From the cell containing the given text, extract its center point as (x, y) coordinate. 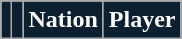
Nation (63, 20)
Player (142, 20)
